Return (X, Y) of the center of cell containing provided text 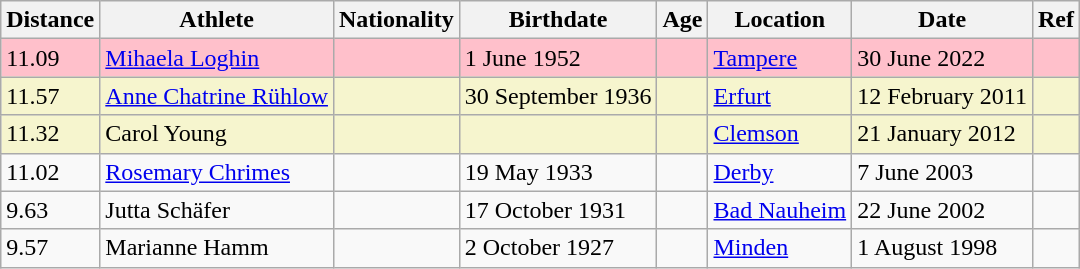
Mihaela Loghin (217, 58)
11.32 (50, 134)
Location (780, 20)
Birthdate (558, 20)
Athlete (217, 20)
2 October 1927 (558, 248)
1 June 1952 (558, 58)
12 February 2011 (942, 96)
11.09 (50, 58)
Ref (1056, 20)
19 May 1933 (558, 172)
Marianne Hamm (217, 248)
17 October 1931 (558, 210)
Date (942, 20)
Clemson (780, 134)
9.57 (50, 248)
Rosemary Chrimes (217, 172)
Distance (50, 20)
Erfurt (780, 96)
30 September 1936 (558, 96)
11.02 (50, 172)
Carol Young (217, 134)
Bad Nauheim (780, 210)
7 June 2003 (942, 172)
22 June 2002 (942, 210)
1 August 1998 (942, 248)
Nationality (396, 20)
21 January 2012 (942, 134)
Minden (780, 248)
Tampere (780, 58)
30 June 2022 (942, 58)
11.57 (50, 96)
Jutta Schäfer (217, 210)
Age (682, 20)
9.63 (50, 210)
Derby (780, 172)
Anne Chatrine Rühlow (217, 96)
